Locate the cell with the specified text and output its [X, Y] center coordinate. 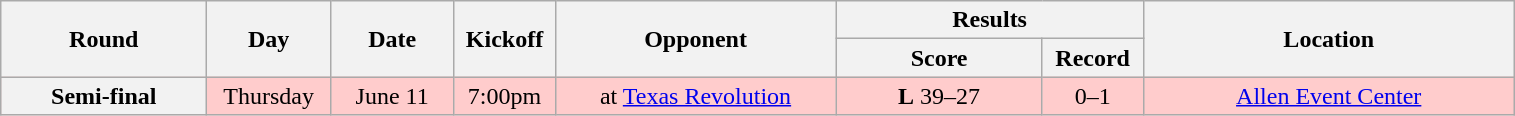
Date [392, 39]
Day [269, 39]
Allen Event Center [1328, 96]
Kickoff [504, 39]
Results [990, 20]
Semi-final [104, 96]
7:00pm [504, 96]
Score [939, 58]
Opponent [696, 39]
Thursday [269, 96]
June 11 [392, 96]
Round [104, 39]
Location [1328, 39]
0–1 [1092, 96]
Record [1092, 58]
L 39–27 [939, 96]
at Texas Revolution [696, 96]
